Search for the cell housing the specified text and yield its [X, Y] center coordinate. 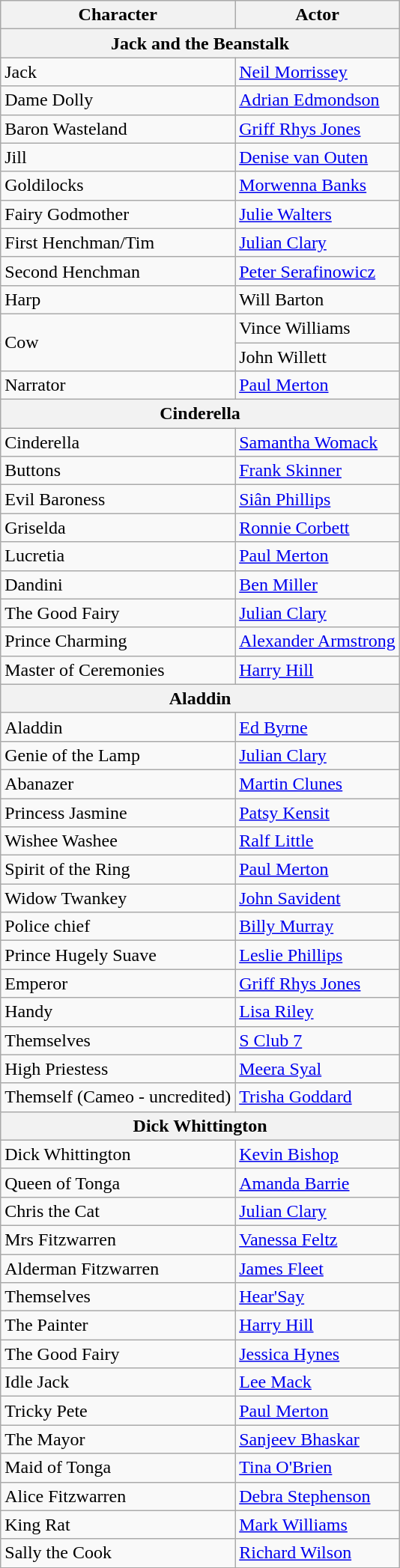
Richard Wilson [318, 1553]
Frank Skinner [318, 471]
Mark Williams [318, 1525]
Vince Williams [318, 328]
Samantha Womack [318, 442]
Widow Twankey [118, 898]
S Club 7 [318, 1040]
Evil Baroness [118, 499]
Themself (Cameo - uncredited) [118, 1097]
Cow [118, 342]
Martin Clunes [318, 784]
Tina O'Brien [318, 1468]
King Rat [118, 1525]
Character [118, 15]
Vanessa Feltz [318, 1239]
John Savident [318, 898]
Will Barton [318, 299]
Police chief [118, 927]
Kevin Bishop [318, 1154]
Ed Byrne [318, 727]
Baron Wasteland [118, 129]
Sally the Cook [118, 1553]
Lucretia [118, 556]
Jack and the Beanstalk [201, 43]
Handy [118, 1012]
Idle Jack [118, 1382]
Billy Murray [318, 927]
Harp [118, 299]
John Willett [318, 357]
Amanda Barrie [318, 1183]
First Henchman/Tim [118, 242]
Dandini [118, 585]
Queen of Tonga [118, 1183]
Genie of the Lamp [118, 755]
Lisa Riley [318, 1012]
Princess Jasmine [118, 812]
Master of Ceremonies [118, 670]
Meera Syal [318, 1069]
Buttons [118, 471]
Siân Phillips [318, 499]
Jill [118, 157]
Tricky Pete [118, 1411]
Alderman Fitzwarren [118, 1269]
High Priestess [118, 1069]
Second Henchman [118, 271]
Morwenna Banks [318, 186]
Griselda [118, 528]
Adrian Edmondson [318, 100]
Trisha Goddard [318, 1097]
Abanazer [118, 784]
James Fleet [318, 1269]
Debra Stephenson [318, 1496]
Wishee Washee [118, 841]
Maid of Tonga [118, 1468]
Alice Fitzwarren [118, 1496]
The Mayor [118, 1439]
Lee Mack [318, 1382]
Patsy Kensit [318, 812]
Narrator [118, 385]
Chris the Cat [118, 1211]
Hear'Say [318, 1297]
Denise van Outen [318, 157]
Goldilocks [118, 186]
Emperor [118, 983]
Actor [318, 15]
Dame Dolly [118, 100]
Spirit of the Ring [118, 870]
Ralf Little [318, 841]
Peter Serafinowicz [318, 271]
Sanjeev Bhaskar [318, 1439]
Jack [118, 72]
The Painter [118, 1326]
Fairy Godmother [118, 214]
Alexander Armstrong [318, 641]
Mrs Fitzwarren [118, 1239]
Ronnie Corbett [318, 528]
Jessica Hynes [318, 1354]
Neil Morrissey [318, 72]
Ben Miller [318, 585]
Julie Walters [318, 214]
Prince Charming [118, 641]
Prince Hugely Suave [118, 955]
Leslie Phillips [318, 955]
